Output the (x, y) coordinate of the center of the cell containing the given text.  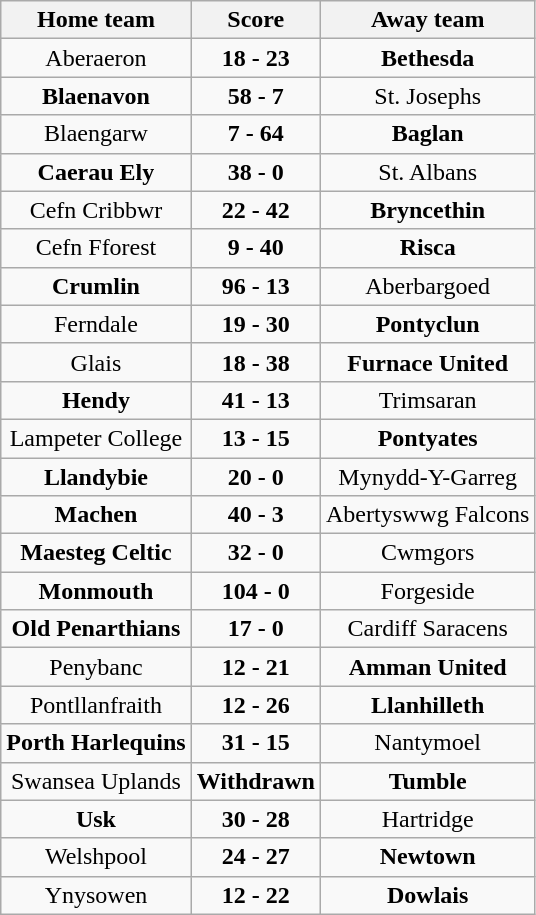
Pontyclun (427, 324)
Newtown (427, 857)
Lampeter College (96, 438)
St. Albans (427, 172)
Abertyswwg Falcons (427, 515)
Baglan (427, 134)
Swansea Uplands (96, 781)
Risca (427, 248)
Away team (427, 20)
Caerau Ely (96, 172)
Cardiff Saracens (427, 629)
Nantymoel (427, 743)
Trimsaran (427, 400)
Hartridge (427, 819)
Furnace United (427, 362)
Cefn Cribbwr (96, 210)
Machen (96, 515)
Hendy (96, 400)
38 - 0 (256, 172)
13 - 15 (256, 438)
Bethesda (427, 58)
Penybanc (96, 667)
Cwmgors (427, 553)
Bryncethin (427, 210)
Aberbargoed (427, 286)
Blaenavon (96, 96)
Pontllanfraith (96, 705)
Old Penarthians (96, 629)
Amman United (427, 667)
Score (256, 20)
Crumlin (96, 286)
Dowlais (427, 895)
19 - 30 (256, 324)
Mynydd-Y-Garreg (427, 477)
Pontyates (427, 438)
104 - 0 (256, 591)
Llandybie (96, 477)
Cefn Fforest (96, 248)
Aberaeron (96, 58)
20 - 0 (256, 477)
30 - 28 (256, 819)
Ferndale (96, 324)
32 - 0 (256, 553)
Maesteg Celtic (96, 553)
Monmouth (96, 591)
24 - 27 (256, 857)
17 - 0 (256, 629)
12 - 21 (256, 667)
Welshpool (96, 857)
96 - 13 (256, 286)
18 - 38 (256, 362)
58 - 7 (256, 96)
12 - 26 (256, 705)
18 - 23 (256, 58)
41 - 13 (256, 400)
12 - 22 (256, 895)
22 - 42 (256, 210)
Usk (96, 819)
9 - 40 (256, 248)
Llanhilleth (427, 705)
Withdrawn (256, 781)
31 - 15 (256, 743)
Forgeside (427, 591)
7 - 64 (256, 134)
Ynysowen (96, 895)
Blaengarw (96, 134)
40 - 3 (256, 515)
Tumble (427, 781)
Home team (96, 20)
St. Josephs (427, 96)
Porth Harlequins (96, 743)
Glais (96, 362)
